Scan for the cell matching the given text and deliver its [x, y] coordinate at center. 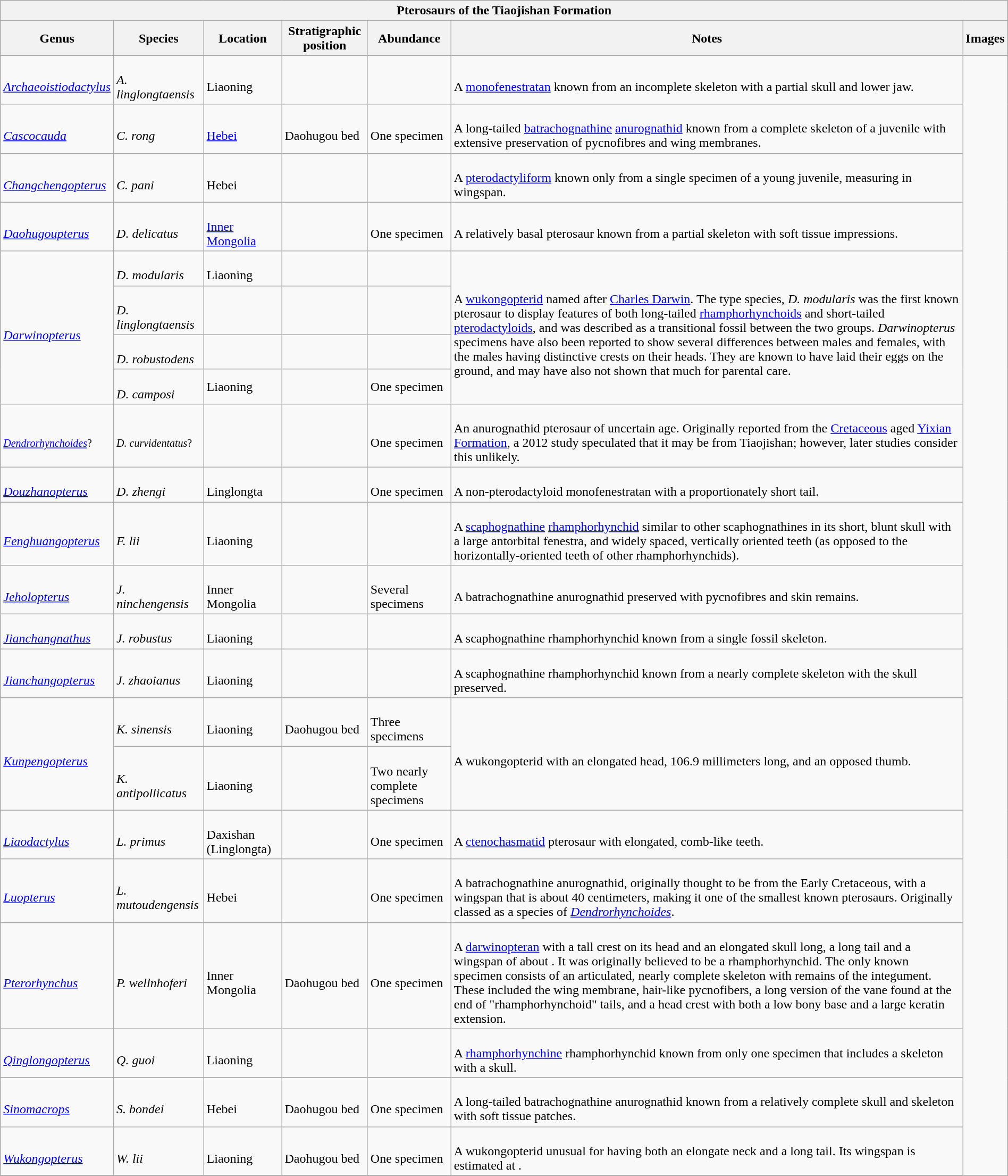
Qinglongopterus [57, 1053]
A ctenochasmatid pterosaur with elongated, comb-like teeth. [707, 835]
P. wellnhoferi [159, 975]
A wukongopterid with an elongated head, 106.9 millimeters long, and an opposed thumb. [707, 754]
Pterosaurs of the Tiaojishan Formation [504, 11]
Wukongopterus [57, 1151]
Stratigraphic position [324, 38]
Fenghuangopterus [57, 534]
F. lii [159, 534]
Sinomacrops [57, 1102]
Liaodactylus [57, 835]
Darwinopterus [57, 328]
Pterorhynchus [57, 975]
A relatively basal pterosaur known from a partial skeleton with soft tissue impressions. [707, 227]
J. ninchengensis [159, 590]
A pterodactyliform known only from a single specimen of a young juvenile, measuring in wingspan. [707, 178]
Douzhanopterus [57, 484]
A wukongopterid unusual for having both an elongate neck and a long tail. Its wingspan is estimated at . [707, 1151]
Several specimens [409, 590]
Notes [707, 38]
Three specimens [409, 722]
W. lii [159, 1151]
J. robustus [159, 632]
D. zhengi [159, 484]
A monofenestratan known from an incomplete skeleton with a partial skull and lower jaw. [707, 80]
Changchengopterus [57, 178]
S. bondei [159, 1102]
D. modularis [159, 268]
Daxishan (Linglongta) [242, 835]
D. linglongtaensis [159, 310]
D. camposi [159, 386]
Dendrorhynchoides? [57, 435]
A. linglongtaensis [159, 80]
D. delicatus [159, 227]
C. pani [159, 178]
Genus [57, 38]
A non-pterodactyloid monofenestratan with a proportionately short tail. [707, 484]
Images [985, 38]
Species [159, 38]
K. sinensis [159, 722]
D. robustodens [159, 352]
A scaphognathine rhamphorhynchid known from a single fossil skeleton. [707, 632]
Jianchangopterus [57, 673]
A batrachognathine anurognathid preserved with pycnofibres and skin remains. [707, 590]
Location [242, 38]
A long-tailed batrachognathine anurognathid known from a relatively complete skull and skeleton with soft tissue patches. [707, 1102]
Two nearly complete specimens [409, 779]
J. zhaoianus [159, 673]
Abundance [409, 38]
Cascocauda [57, 129]
Archaeoistiodactylus [57, 80]
A rhamphorhynchine rhamphorhynchid known from only one specimen that includes a skeleton with a skull. [707, 1053]
K. antipollicatus [159, 779]
Linglongta [242, 484]
Daohugoupterus [57, 227]
C. rong [159, 129]
Q. guoi [159, 1053]
A scaphognathine rhamphorhynchid known from a nearly complete skeleton with the skull preserved. [707, 673]
Jeholopterus [57, 590]
D. curvidentatus? [159, 435]
Jianchangnathus [57, 632]
Kunpengopterus [57, 754]
L. primus [159, 835]
L. mutoudengensis [159, 890]
Luopterus [57, 890]
